Output the (X, Y) coordinate of the center of the cell containing the given text.  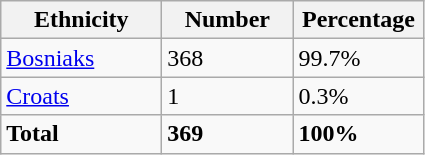
Croats (82, 96)
Ethnicity (82, 20)
368 (228, 58)
1 (228, 96)
Number (228, 20)
Bosniaks (82, 58)
99.7% (358, 58)
0.3% (358, 96)
Percentage (358, 20)
Total (82, 134)
100% (358, 134)
369 (228, 134)
